Output the (X, Y) coordinate of the center of the cell containing the given text.  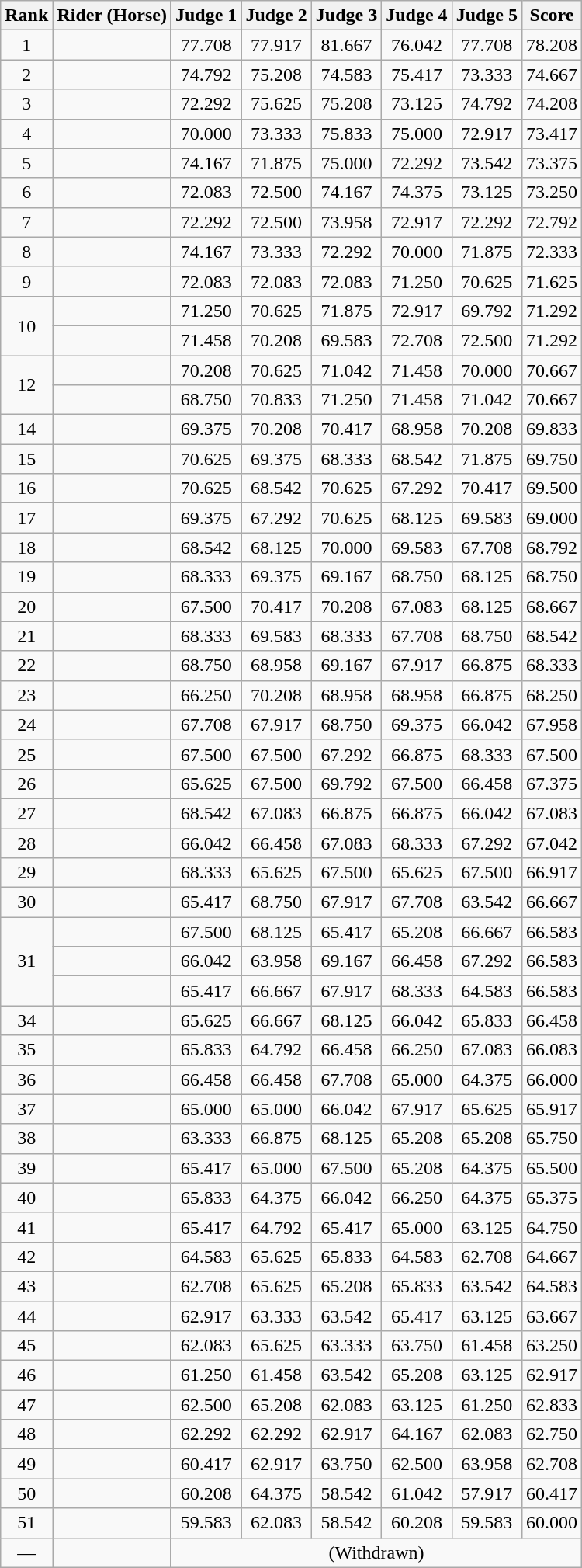
Rank (26, 16)
67.042 (553, 843)
Judge 3 (346, 16)
27 (26, 813)
38 (26, 1139)
65.750 (553, 1139)
51 (26, 1523)
81.667 (346, 45)
72.792 (553, 222)
20 (26, 607)
76.042 (417, 45)
10 (26, 325)
30 (26, 902)
Judge 1 (206, 16)
70.833 (276, 400)
66.917 (553, 873)
26 (26, 784)
25 (26, 754)
29 (26, 873)
68.792 (553, 548)
43 (26, 1286)
Judge 2 (276, 16)
72.333 (553, 252)
19 (26, 577)
72.708 (417, 340)
16 (26, 488)
1 (26, 45)
7 (26, 222)
63.667 (553, 1316)
75.833 (346, 134)
24 (26, 725)
3 (26, 104)
12 (26, 385)
48 (26, 1434)
73.250 (553, 193)
(Withdrawn) (376, 1552)
17 (26, 518)
62.750 (553, 1434)
64.667 (553, 1257)
57.917 (487, 1493)
69.500 (553, 488)
75.417 (417, 75)
Score (553, 16)
39 (26, 1168)
64.750 (553, 1227)
34 (26, 1020)
31 (26, 961)
49 (26, 1464)
36 (26, 1080)
61.042 (417, 1493)
6 (26, 193)
8 (26, 252)
71.625 (553, 281)
74.667 (553, 75)
46 (26, 1375)
66.000 (553, 1080)
4 (26, 134)
Judge 5 (487, 16)
78.208 (553, 45)
5 (26, 163)
50 (26, 1493)
68.250 (553, 695)
68.667 (553, 607)
— (26, 1552)
73.417 (553, 134)
44 (26, 1316)
41 (26, 1227)
74.583 (346, 75)
45 (26, 1346)
69.750 (553, 459)
40 (26, 1198)
65.917 (553, 1109)
60.000 (553, 1523)
75.625 (276, 104)
77.917 (276, 45)
21 (26, 636)
62.833 (553, 1405)
15 (26, 459)
67.375 (553, 784)
35 (26, 1050)
28 (26, 843)
22 (26, 666)
23 (26, 695)
2 (26, 75)
65.375 (553, 1198)
69.000 (553, 518)
18 (26, 548)
74.208 (553, 104)
Judge 4 (417, 16)
67.958 (553, 725)
69.833 (553, 429)
65.500 (553, 1168)
Rider (Horse) (112, 16)
73.542 (487, 163)
63.250 (553, 1346)
73.958 (346, 222)
74.375 (417, 193)
37 (26, 1109)
9 (26, 281)
14 (26, 429)
66.083 (553, 1050)
64.167 (417, 1434)
42 (26, 1257)
47 (26, 1405)
73.375 (553, 163)
